Pinpoint the cell where the given text exists, returning its (x, y) midpoint coordinate. 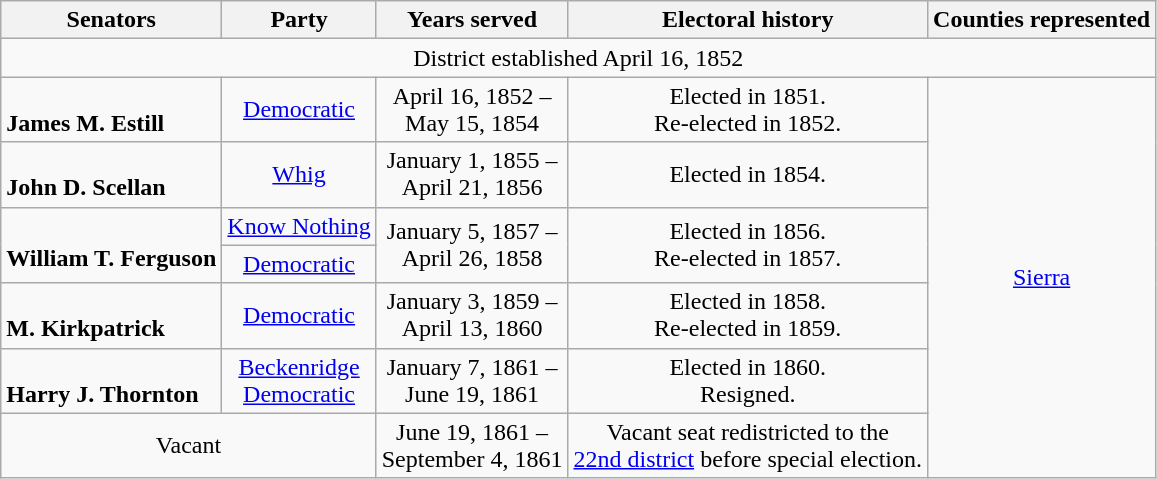
Elected in 1858. Re-elected in 1859. (748, 316)
Senators (112, 20)
April 16, 1852 – May 15, 1854 (472, 110)
M. Kirkpatrick (112, 316)
January 5, 1857 – April 26, 1858 (472, 245)
William T. Ferguson (112, 245)
Vacant (188, 446)
Elected in 1854. (748, 174)
January 1, 1855 – April 21, 1856 (472, 174)
Party (299, 20)
Beckenridge Democratic (299, 380)
January 7, 1861 – June 19, 1861 (472, 380)
January 3, 1859 – April 13, 1860 (472, 316)
Sierra (1042, 278)
Vacant seat redistricted to the 22nd district before special election. (748, 446)
Electoral history (748, 20)
Know Nothing (299, 226)
June 19, 1861 – September 4, 1861 (472, 446)
District established April 16, 1852 (578, 58)
Elected in 1851. Re-elected in 1852. (748, 110)
Years served (472, 20)
Harry J. Thornton (112, 380)
Whig (299, 174)
Elected in 1856. Re-elected in 1857. (748, 245)
Counties represented (1042, 20)
James M. Estill (112, 110)
John D. Scellan (112, 174)
Elected in 1860. Resigned. (748, 380)
